Capture the cell that displays the provided text and extract its [x, y] central coordinate. 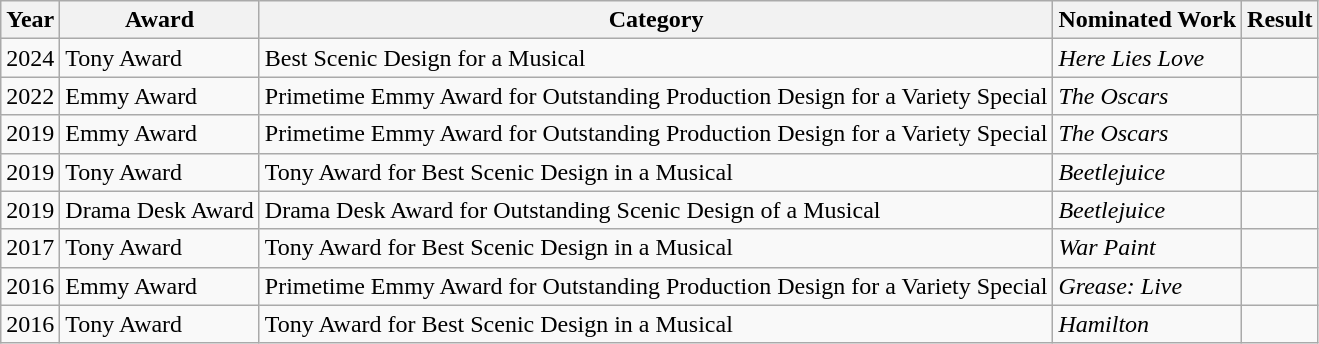
Award [160, 20]
2022 [30, 96]
Year [30, 20]
Grease: Live [1148, 286]
Category [656, 20]
Result [1280, 20]
2024 [30, 58]
2017 [30, 248]
Drama Desk Award for Outstanding Scenic Design of a Musical [656, 210]
Here Lies Love [1148, 58]
Best Scenic Design for a Musical [656, 58]
War Paint [1148, 248]
Nominated Work [1148, 20]
Drama Desk Award [160, 210]
Hamilton [1148, 324]
